Identify which cell holds the provided text, then report its (X, Y) central coordinate. 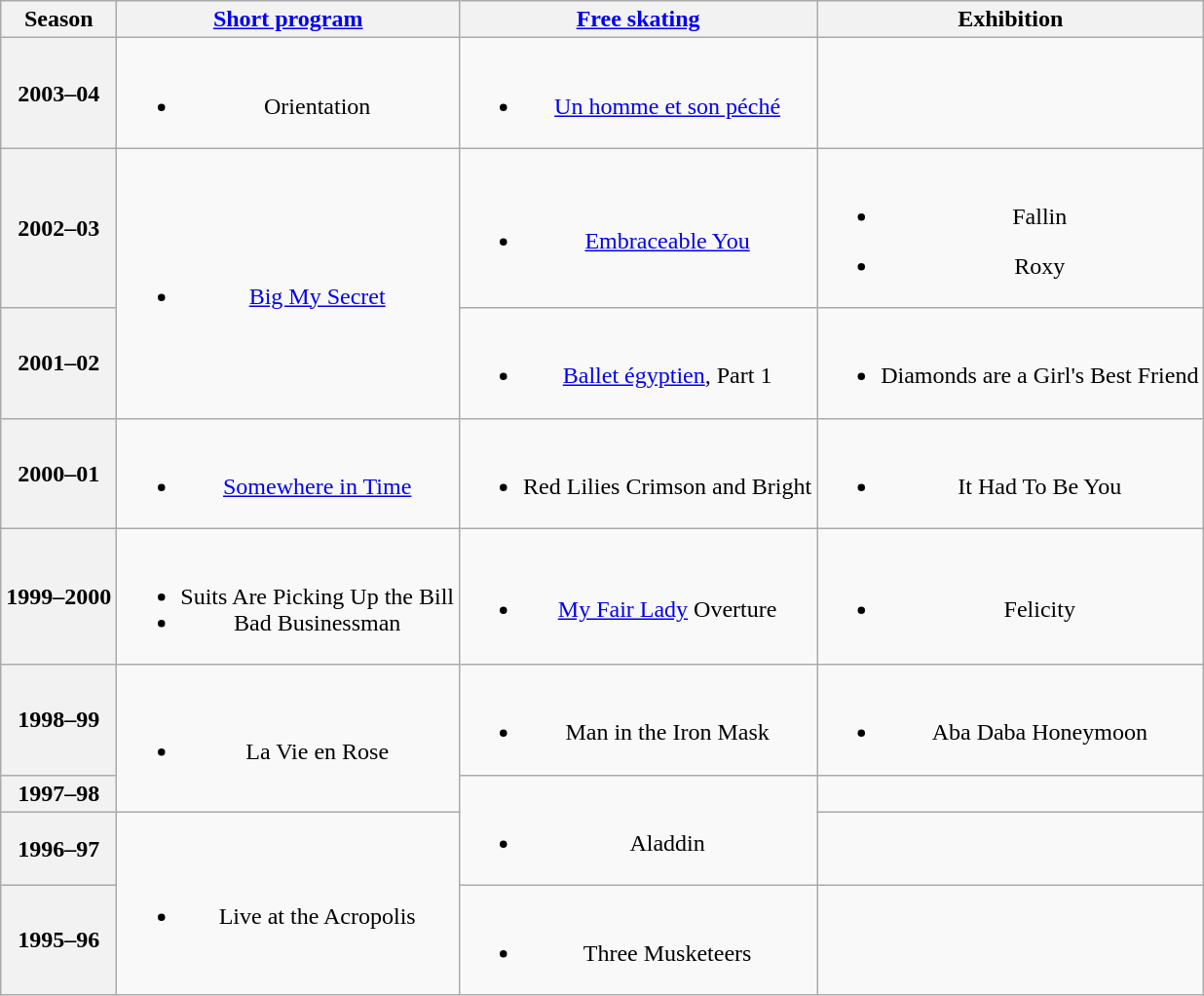
Man in the Iron Mask (639, 719)
Live at the Acropolis (288, 903)
FallinRoxy (1011, 228)
Ballet égyptien, Part 1 (639, 363)
Free skating (639, 19)
Season (58, 19)
2000–01 (58, 474)
1999–2000 (58, 596)
2002–03 (58, 228)
1995–96 (58, 939)
2001–02 (58, 363)
Three Musketeers (639, 939)
Felicity (1011, 596)
Short program (288, 19)
Orientation (288, 94)
1997–98 (58, 793)
Un homme et son péché (639, 94)
1996–97 (58, 848)
Embraceable You (639, 228)
Big My Secret (288, 283)
Suits Are Picking Up the BillBad Businessman (288, 596)
Diamonds are a Girl's Best Friend (1011, 363)
Aladdin (639, 830)
Aba Daba Honeymoon (1011, 719)
Somewhere in Time (288, 474)
La Vie en Rose (288, 739)
Exhibition (1011, 19)
2003–04 (58, 94)
My Fair Lady Overture (639, 596)
Red Lilies Crimson and Bright (639, 474)
It Had To Be You (1011, 474)
1998–99 (58, 719)
